Pinpoint the cell where the given text exists, returning its [x, y] midpoint coordinate. 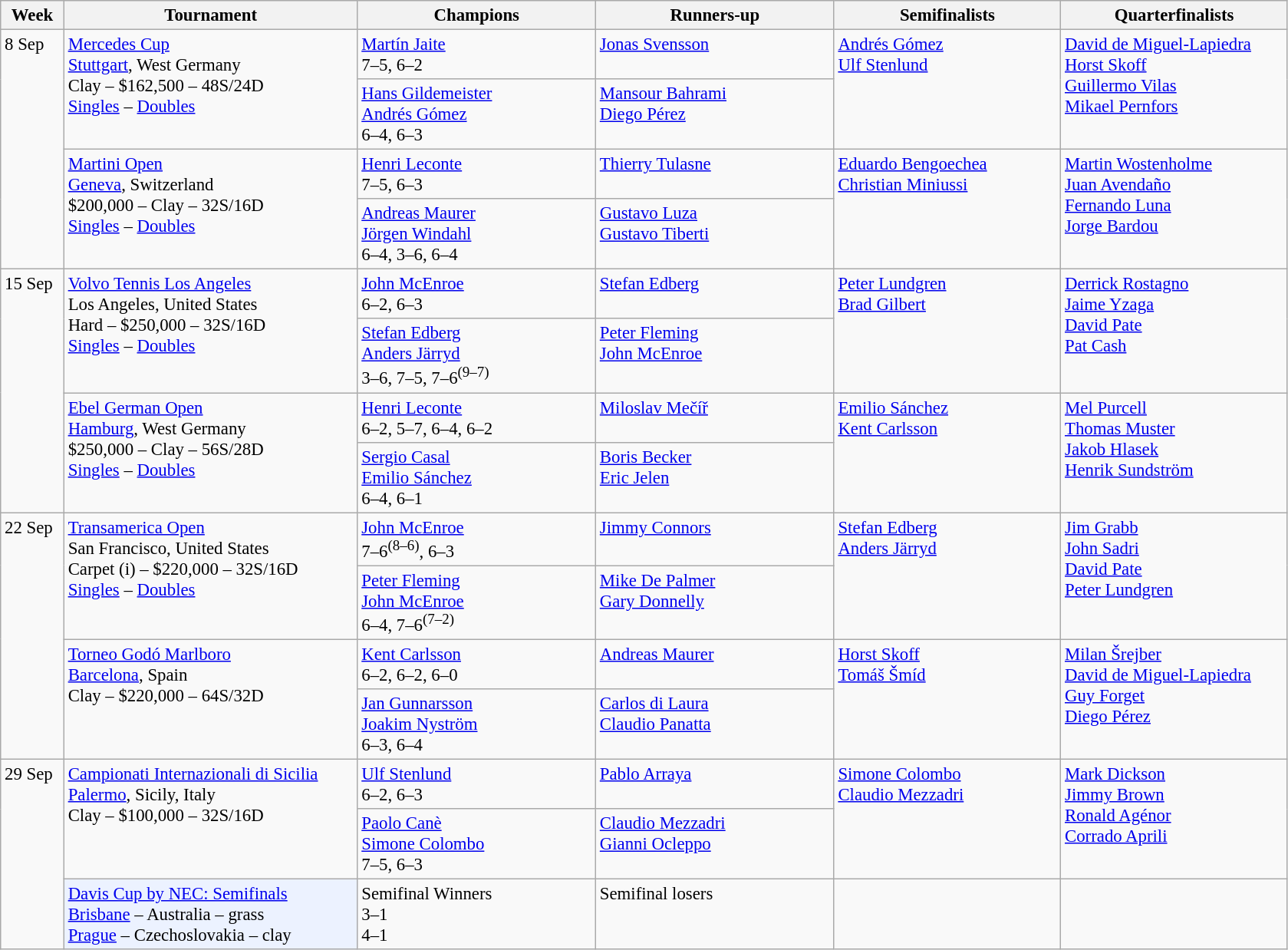
Mark Dickson Jimmy Brown Ronald Agénor Corrado Aprili [1174, 819]
Stefan Edberg Anders Järryd [947, 576]
Peter Fleming John McEnroe [715, 356]
Mike De Palmer Gary Donnelly [715, 602]
Boris Becker Eric Jelen [715, 477]
Champions [477, 15]
Jan Gunnarsson Joakim Nyström 6–3, 6–4 [477, 724]
John McEnroe6–2, 6–3 [477, 295]
Andreas Maurer [715, 665]
Henri Leconte 6–2, 5–7, 6–4, 6–2 [477, 417]
Derrick Rostagno Jaime Yzaga David Pate Pat Cash [1174, 332]
Horst Skoff Tomáš Šmíd [947, 699]
John McEnroe7–6(8–6), 6–3 [477, 539]
Gustavo Luza Gustavo Tiberti [715, 234]
Jonas Svensson [715, 55]
Thierry Tulasne [715, 175]
Volvo Tennis Los Angeles Los Angeles, United States Hard – $250,000 – 32S/16D Singles – Doubles [210, 332]
Semifinal Winners 3–1 4–1 [477, 915]
Transamerica Open San Francisco, United States Carpet (i) – $220,000 – 32S/16D Singles – Doubles [210, 576]
Ebel German Open Hamburg, West Germany $250,000 – Clay – 56S/28D Singles – Doubles [210, 453]
Martini Open Geneva, Switzerland $200,000 – Clay – 32S/16D Singles – Doubles [210, 209]
Henri Leconte 7–5, 6–3 [477, 175]
22 Sep [32, 636]
Carlos di Laura Claudio Panatta [715, 724]
Stefan Edberg Anders Järryd3–6, 7–5, 7–6(9–7) [477, 356]
Mercedes Cup Stuttgart, West Germany Clay – $162,500 – 48S/24D Singles – Doubles [210, 90]
Emilio Sánchez Kent Carlsson [947, 453]
Simone Colombo Claudio Mezzadri [947, 819]
Martín Jaite 7–5, 6–2 [477, 55]
Claudio Mezzadri Gianni Ocleppo [715, 844]
Kent Carlsson 6–2, 6–2, 6–0 [477, 665]
8 Sep [32, 150]
Peter Lundgren Brad Gilbert [947, 332]
Andrés Gómez Ulf Stenlund [947, 90]
Peter Fleming John McEnroe 6–4, 7–6(7–2) [477, 602]
Hans Gildemeister Andrés Gómez 6–4, 6–3 [477, 114]
Mansour Bahrami Diego Pérez [715, 114]
Sergio Casal Emilio Sánchez 6–4, 6–1 [477, 477]
Jim Grabb John Sadri David Pate Peter Lundgren [1174, 576]
Martin Wostenholme Juan Avendaño Fernando Luna Jorge Bardou [1174, 209]
Stefan Edberg [715, 295]
Tournament [210, 15]
Ulf Stenlund 6–2, 6–3 [477, 784]
Eduardo Bengoechea Christian Miniussi [947, 209]
29 Sep [32, 854]
Runners-up [715, 15]
Milan Šrejber David de Miguel-Lapiedra Guy Forget Diego Pérez [1174, 699]
Torneo Godó Marlboro Barcelona, Spain Clay – $220,000 – 64S/32D [210, 699]
Miloslav Mečíř [715, 417]
Pablo Arraya [715, 784]
Davis Cup by NEC: Semifinals Brisbane – Australia – grass Prague – Czechoslovakia – clay [210, 915]
Semifinal losers [715, 915]
Semifinalists [947, 15]
15 Sep [32, 391]
Paolo Canè Simone Colombo 7–5, 6–3 [477, 844]
Week [32, 15]
Andreas Maurer Jörgen Windahl 6–4, 3–6, 6–4 [477, 234]
Quarterfinalists [1174, 15]
David de Miguel-Lapiedra Horst Skoff Guillermo Vilas Mikael Pernfors [1174, 90]
Campionati Internazionali di Sicilia Palermo, Sicily, Italy Clay – $100,000 – 32S/16D [210, 819]
Mel Purcell Thomas Muster Jakob Hlasek Henrik Sundström [1174, 453]
Jimmy Connors [715, 539]
